Identify which cell holds the provided text, then report its [X, Y] central coordinate. 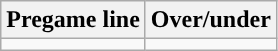
Over/under [210, 20]
Pregame line [74, 20]
